Extract the (X, Y) coordinate from the center of the cell holding the provided text.  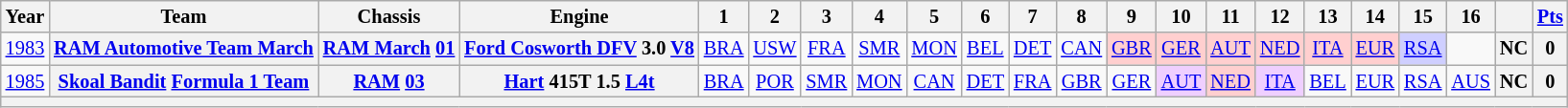
Chassis (389, 16)
15 (1423, 16)
Team (184, 16)
1 (724, 16)
7 (1032, 16)
12 (1280, 16)
4 (878, 16)
Ford Cosworth DFV 3.0 V8 (579, 49)
Skoal Bandit Formula 1 Team (184, 81)
1985 (25, 81)
10 (1182, 16)
Hart 415T 1.5 L4t (579, 81)
3 (827, 16)
USW (775, 49)
11 (1230, 16)
5 (934, 16)
Year (25, 16)
Engine (579, 16)
POR (775, 81)
9 (1132, 16)
2 (775, 16)
14 (1375, 16)
1983 (25, 49)
AUS (1470, 81)
8 (1082, 16)
16 (1470, 16)
13 (1327, 16)
6 (986, 16)
RAM Automotive Team March (184, 49)
RAM March 01 (389, 49)
RAM 03 (389, 81)
Pts (1550, 16)
